Search for the cell housing the specified text and yield its (x, y) center coordinate. 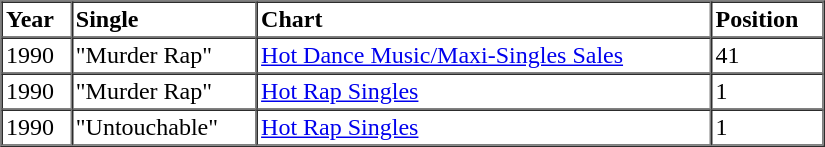
Single (164, 20)
"Untouchable" (164, 128)
Hot Dance Music/Maxi-Singles Sales (484, 56)
41 (767, 56)
Position (767, 20)
Chart (484, 20)
Year (37, 20)
